Identify which cell holds the provided text, then report its [X, Y] central coordinate. 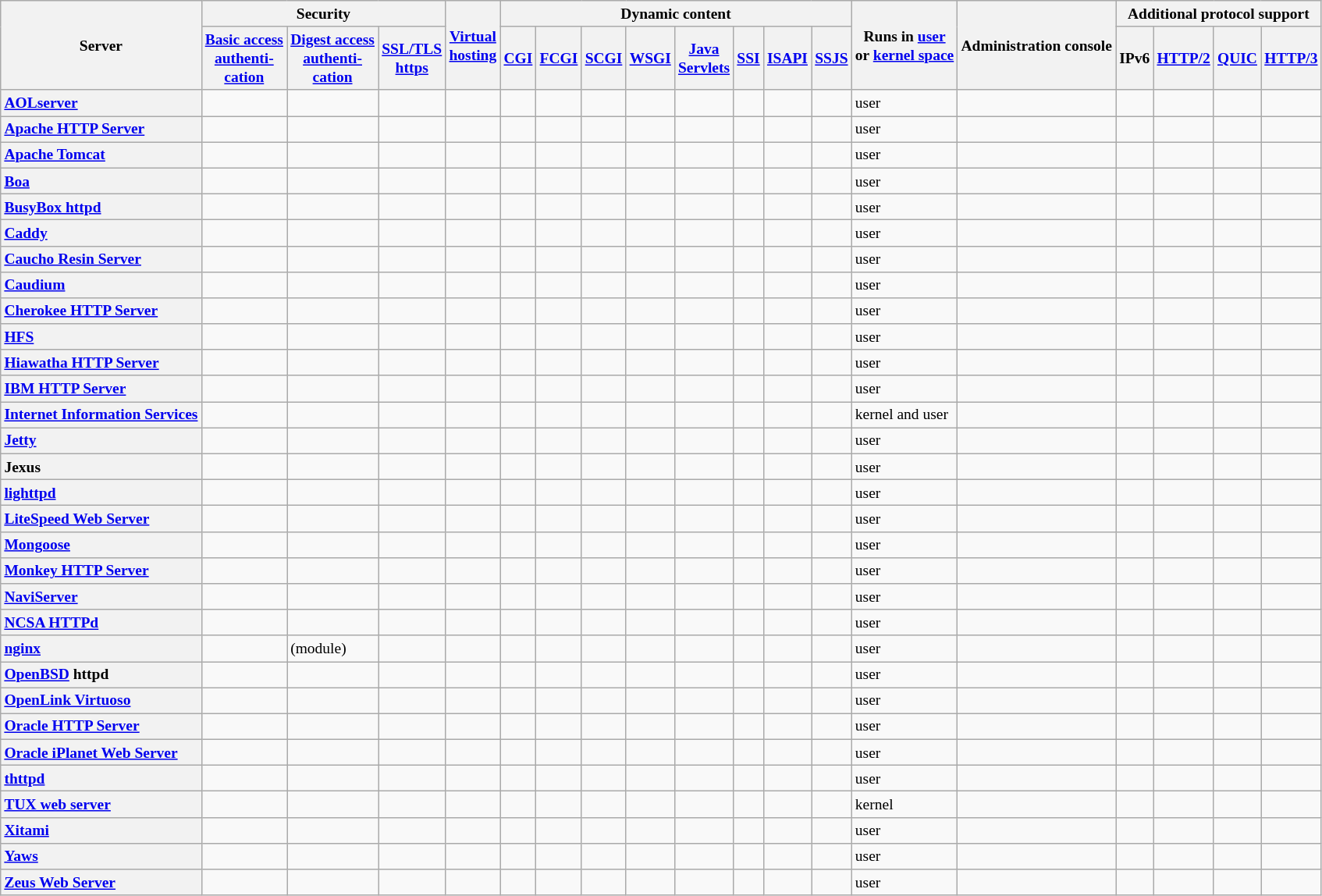
Mongoose [101, 545]
Administration console [1036, 45]
Hiawatha HTTP Server [101, 362]
nginx [101, 648]
HTTP/2 [1184, 58]
AOLserver [101, 103]
(module) [332, 648]
Cherokee HTTP Server [101, 311]
NCSA HTTPd [101, 623]
kernel [904, 804]
Zeus Web Server [101, 882]
kernel and user [904, 415]
CGI [518, 58]
Additional protocol support [1219, 14]
WSGI [650, 58]
HTTP/3 [1292, 58]
BusyBox httpd [101, 206]
NaviServer [101, 596]
OpenLink Virtuoso [101, 701]
Security [323, 14]
TUX web server [101, 804]
HFS [101, 337]
Yaws [101, 855]
thttpd [101, 779]
Basic accessauthenti-cation [243, 58]
Caddy [101, 233]
Dynamic content [676, 14]
Apache HTTP Server [101, 130]
Xitami [101, 830]
Oracle HTTP Server [101, 726]
Server [101, 45]
Oracle iPlanet Web Server [101, 752]
Jetty [101, 440]
OpenBSD httpd [101, 674]
Virtualhosting [473, 45]
Monkey HTTP Server [101, 570]
Caucho Resin Server [101, 259]
JavaServlets [704, 58]
Digest accessauthenti-cation [332, 58]
IPv6 [1135, 58]
FCGI [559, 58]
Caudium [101, 284]
Apache Tomcat [101, 155]
SSL/TLShttps [412, 58]
Boa [101, 181]
Internet Information Services [101, 415]
LiteSpeed Web Server [101, 518]
IBM HTTP Server [101, 389]
lighttpd [101, 493]
Runs in useror kernel space [904, 45]
SSJS [832, 58]
QUIC [1237, 58]
ISAPI [787, 58]
SSI [749, 58]
SCGI [604, 58]
Jexus [101, 467]
